Provide the (x, y) coordinate of the cell's center where the given text is located.  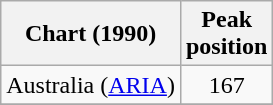
Peakposition (226, 34)
Chart (1990) (91, 34)
167 (226, 85)
Australia (ARIA) (91, 85)
